Return the [x, y] coordinate for the center point of the cell that contains the specified text.  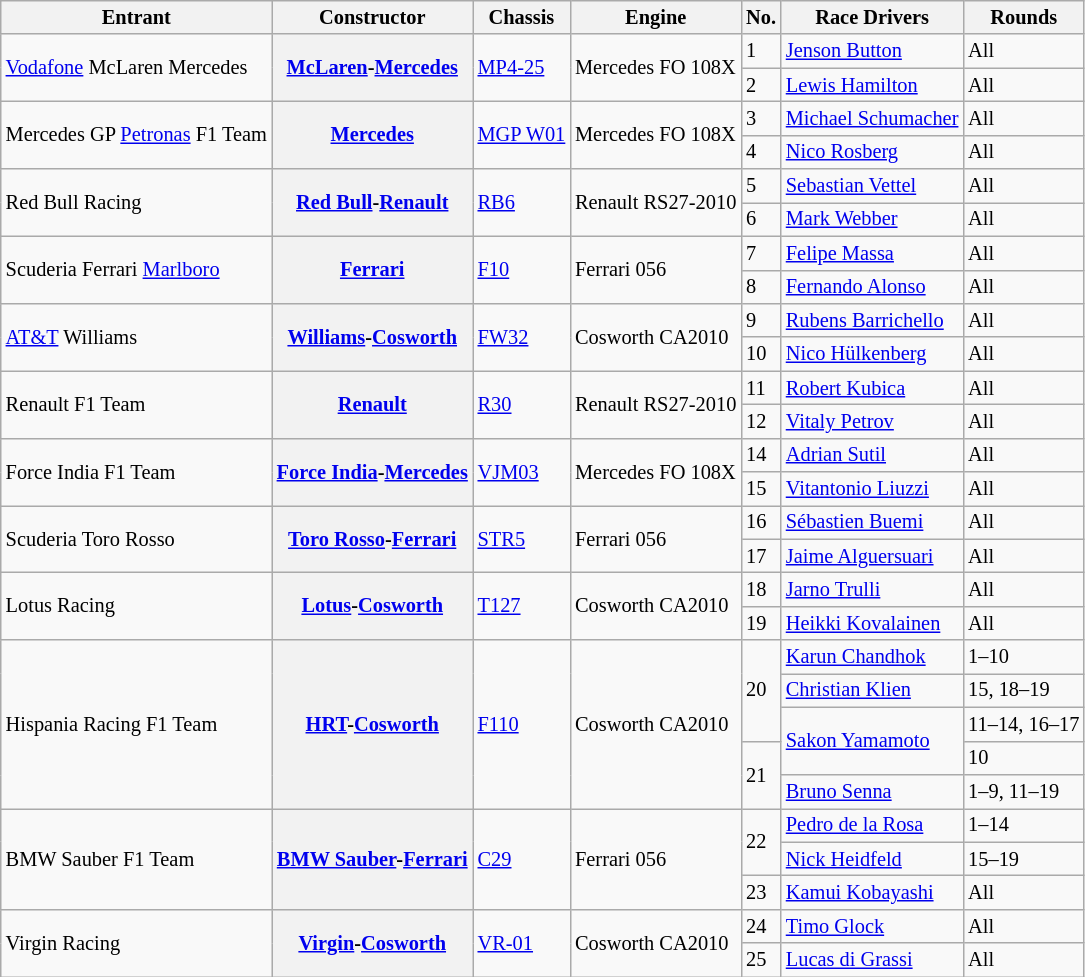
12 [761, 421]
C29 [522, 858]
Scuderia Ferrari Marlboro [136, 270]
MGP W01 [522, 134]
Lotus-Cosworth [372, 606]
25 [761, 960]
Sakon Yamamoto [872, 740]
Mercedes GP Petronas F1 Team [136, 134]
Lotus Racing [136, 606]
MP4-25 [522, 68]
Renault F1 Team [136, 404]
Williams-Cosworth [372, 336]
Force India F1 Team [136, 472]
Renault [372, 404]
Hispania Racing F1 Team [136, 724]
21 [761, 774]
BMW Sauber-Ferrari [372, 858]
5 [761, 186]
T127 [522, 606]
Virgin-Cosworth [372, 942]
18 [761, 589]
Christian Klien [872, 690]
Virgin Racing [136, 942]
Lewis Hamilton [872, 85]
Vitantonio Liuzzi [872, 489]
Pedro de la Rosa [872, 825]
Sebastian Vettel [872, 186]
4 [761, 152]
Mark Webber [872, 219]
Kamui Kobayashi [872, 892]
Lucas di Grassi [872, 960]
11–14, 16–17 [1024, 724]
AT&T Williams [136, 336]
Constructor [372, 17]
McLaren-Mercedes [372, 68]
Michael Schumacher [872, 118]
Rubens Barrichello [872, 320]
No. [761, 17]
Vitaly Petrov [872, 421]
17 [761, 556]
6 [761, 219]
Chassis [522, 17]
Bruno Senna [872, 791]
Nico Hülkenberg [872, 354]
Mercedes [372, 134]
Robert Kubica [872, 388]
VR-01 [522, 942]
8 [761, 287]
Race Drivers [872, 17]
F110 [522, 724]
24 [761, 926]
Engine [656, 17]
BMW Sauber F1 Team [136, 858]
Jarno Trulli [872, 589]
Rounds [1024, 17]
15 [761, 489]
1–10 [1024, 657]
Scuderia Toro Rosso [136, 538]
HRT-Cosworth [372, 724]
15, 18–19 [1024, 690]
Jenson Button [872, 51]
1–14 [1024, 825]
Nick Heidfeld [872, 859]
Felipe Massa [872, 253]
20 [761, 690]
9 [761, 320]
22 [761, 842]
Ferrari [372, 270]
Heikki Kovalainen [872, 623]
VJM03 [522, 472]
F10 [522, 270]
11 [761, 388]
Red Bull-Renault [372, 202]
7 [761, 253]
Jaime Alguersuari [872, 556]
Force India-Mercedes [372, 472]
19 [761, 623]
23 [761, 892]
FW32 [522, 336]
Entrant [136, 17]
Red Bull Racing [136, 202]
1 [761, 51]
RB6 [522, 202]
Nico Rosberg [872, 152]
14 [761, 455]
15–19 [1024, 859]
Timo Glock [872, 926]
16 [761, 522]
Vodafone McLaren Mercedes [136, 68]
1–9, 11–19 [1024, 791]
R30 [522, 404]
2 [761, 85]
Adrian Sutil [872, 455]
Fernando Alonso [872, 287]
Karun Chandhok [872, 657]
STR5 [522, 538]
Sébastien Buemi [872, 522]
3 [761, 118]
Toro Rosso-Ferrari [372, 538]
